Return the [x, y] coordinate for the center point of the cell that contains the specified text.  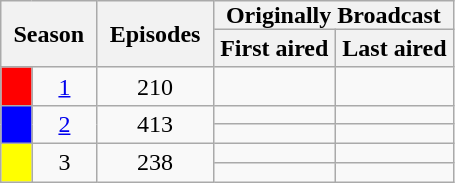
Last aired [394, 48]
413 [155, 124]
238 [155, 162]
3 [64, 162]
Episodes [155, 34]
Season [49, 34]
1 [64, 86]
2 [64, 124]
Originally Broadcast [333, 15]
First aired [274, 48]
210 [155, 86]
